Scan for the cell matching the given text and deliver its [x, y] coordinate at center. 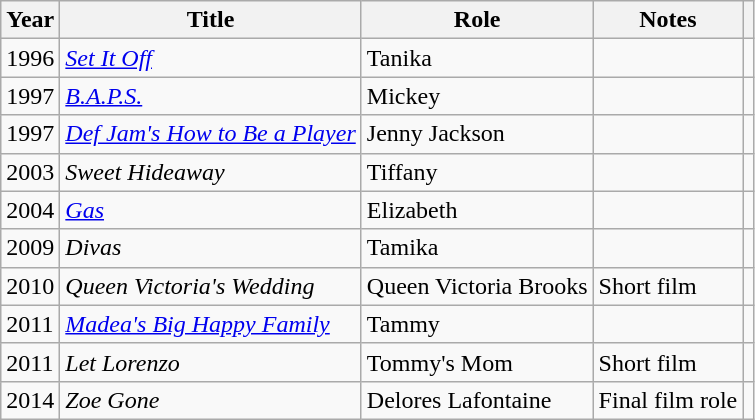
Year [30, 20]
Sweet Hideaway [210, 172]
Def Jam's How to Be a Player [210, 134]
Queen Victoria Brooks [477, 286]
2014 [30, 400]
Tiffany [477, 172]
2003 [30, 172]
Role [477, 20]
Let Lorenzo [210, 362]
Gas [210, 210]
Zoe Gone [210, 400]
Tanika [477, 58]
Divas [210, 248]
Tamika [477, 248]
B.A.P.S. [210, 96]
Delores Lafontaine [477, 400]
Tammy [477, 324]
Elizabeth [477, 210]
Final film role [668, 400]
Notes [668, 20]
1996 [30, 58]
Queen Victoria's Wedding [210, 286]
Set It Off [210, 58]
Tommy's Mom [477, 362]
2010 [30, 286]
Mickey [477, 96]
Madea's Big Happy Family [210, 324]
2009 [30, 248]
Jenny Jackson [477, 134]
Title [210, 20]
2004 [30, 210]
